For the text-containing cell, return its midpoint in [X, Y] coordinate format. 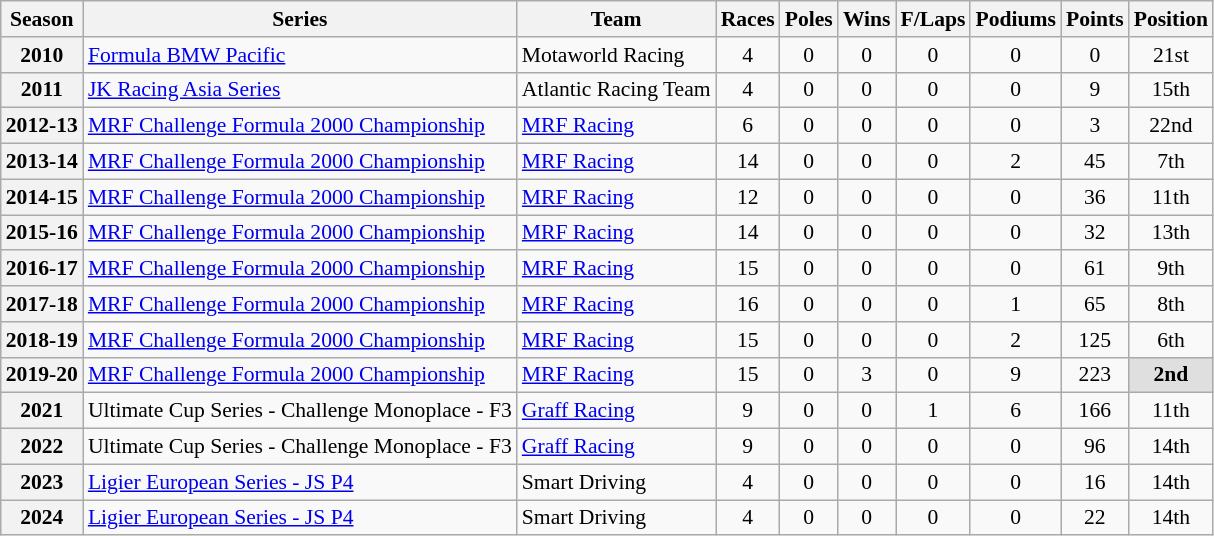
7th [1171, 162]
21st [1171, 55]
22nd [1171, 126]
96 [1095, 447]
Team [616, 19]
166 [1095, 411]
223 [1095, 375]
2nd [1171, 375]
2018-19 [42, 340]
2017-18 [42, 304]
2013-14 [42, 162]
F/Laps [934, 19]
Position [1171, 19]
2023 [42, 482]
Formula BMW Pacific [300, 55]
Poles [809, 19]
Podiums [1016, 19]
8th [1171, 304]
Series [300, 19]
2012-13 [42, 126]
Races [748, 19]
125 [1095, 340]
2014-15 [42, 197]
Points [1095, 19]
2024 [42, 518]
45 [1095, 162]
65 [1095, 304]
32 [1095, 233]
JK Racing Asia Series [300, 90]
Atlantic Racing Team [616, 90]
13th [1171, 233]
22 [1095, 518]
2010 [42, 55]
61 [1095, 269]
2019-20 [42, 375]
12 [748, 197]
36 [1095, 197]
2021 [42, 411]
Wins [867, 19]
Season [42, 19]
2015-16 [42, 233]
2022 [42, 447]
Motaworld Racing [616, 55]
9th [1171, 269]
6th [1171, 340]
15th [1171, 90]
2011 [42, 90]
2016-17 [42, 269]
